Identify which cell holds the provided text, then report its [x, y] central coordinate. 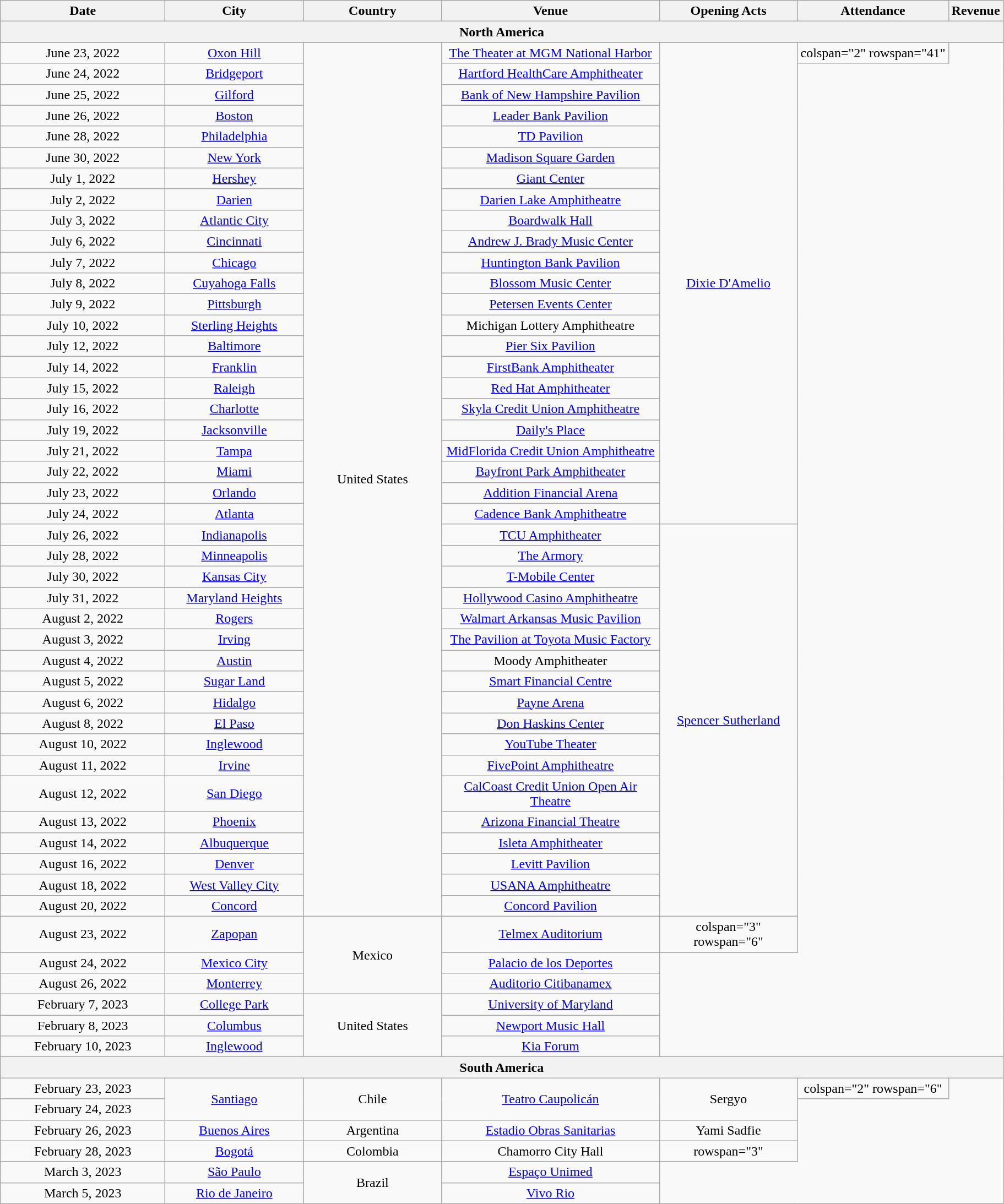
Philadelphia [235, 137]
Arizona Financial Theatre [551, 822]
July 21, 2022 [83, 451]
July 1, 2022 [83, 178]
El Paso [235, 723]
Sergyo [728, 1099]
Cincinnati [235, 241]
Santiago [235, 1099]
Leader Bank Pavilion [551, 116]
Oxon Hill [235, 53]
Petersen Events Center [551, 304]
Darien [235, 199]
Chamorro City Hall [551, 1151]
Indianapolis [235, 535]
July 22, 2022 [83, 472]
Hollywood Casino Amphitheatre [551, 597]
Chile [372, 1099]
August 18, 2022 [83, 885]
Jacksonville [235, 430]
Miami [235, 472]
colspan="2" rowspan="6" [873, 1088]
February 26, 2023 [83, 1130]
Addition Financial Arena [551, 493]
June 28, 2022 [83, 137]
University of Maryland [551, 1005]
June 26, 2022 [83, 116]
July 8, 2022 [83, 284]
July 23, 2022 [83, 493]
August 10, 2022 [83, 744]
Zapopan [235, 934]
rowspan="3" [728, 1151]
February 10, 2023 [83, 1047]
Country [372, 11]
Daily's Place [551, 430]
Cuyahoga Falls [235, 284]
Concord [235, 906]
Denver [235, 864]
Skyla Credit Union Amphitheatre [551, 409]
Teatro Caupolicán [551, 1099]
TCU Amphitheater [551, 535]
February 8, 2023 [83, 1026]
Pier Six Pavilion [551, 346]
August 8, 2022 [83, 723]
July 15, 2022 [83, 388]
August 4, 2022 [83, 661]
July 31, 2022 [83, 597]
MidFlorida Credit Union Amphitheatre [551, 451]
Boston [235, 116]
February 24, 2023 [83, 1109]
March 5, 2023 [83, 1193]
August 13, 2022 [83, 822]
Boardwalk Hall [551, 220]
Gilford [235, 95]
The Armory [551, 555]
August 11, 2022 [83, 765]
Palacio de los Deportes [551, 963]
Atlanta [235, 514]
Argentina [372, 1130]
Michigan Lottery Amphitheatre [551, 325]
Mexico City [235, 963]
The Theater at MGM National Harbor [551, 53]
February 28, 2023 [83, 1151]
Payne Arena [551, 702]
The Pavilion at Toyota Music Factory [551, 640]
Kansas City [235, 576]
Red Hat Amphitheater [551, 388]
North America [502, 32]
July 10, 2022 [83, 325]
Phoenix [235, 822]
August 14, 2022 [83, 843]
July 3, 2022 [83, 220]
Giant Center [551, 178]
Darien Lake Amphitheatre [551, 199]
colspan="2" rowspan="41" [873, 53]
Baltimore [235, 346]
YouTube Theater [551, 744]
Bridgeport [235, 74]
Franklin [235, 367]
Rio de Janeiro [235, 1193]
colspan="3" rowspan="6" [728, 934]
Bogotá [235, 1151]
Irving [235, 640]
Columbus [235, 1026]
July 24, 2022 [83, 514]
July 26, 2022 [83, 535]
City [235, 11]
Austin [235, 661]
Newport Music Hall [551, 1026]
Bank of New Hampshire Pavilion [551, 95]
Hershey [235, 178]
June 23, 2022 [83, 53]
FirstBank Amphitheater [551, 367]
College Park [235, 1005]
Estadio Obras Sanitarias [551, 1130]
Huntington Bank Pavilion [551, 263]
August 3, 2022 [83, 640]
March 3, 2023 [83, 1172]
Rogers [235, 619]
August 20, 2022 [83, 906]
Mexico [372, 955]
Andrew J. Brady Music Center [551, 241]
Hidalgo [235, 702]
Don Haskins Center [551, 723]
Minneapolis [235, 555]
San Diego [235, 794]
Chicago [235, 263]
New York [235, 157]
July 28, 2022 [83, 555]
July 19, 2022 [83, 430]
February 23, 2023 [83, 1088]
Orlando [235, 493]
Levitt Pavilion [551, 864]
August 16, 2022 [83, 864]
July 7, 2022 [83, 263]
July 30, 2022 [83, 576]
Revenue [976, 11]
July 6, 2022 [83, 241]
São Paulo [235, 1172]
Atlantic City [235, 220]
Espaço Unimed [551, 1172]
Monterrey [235, 984]
Tampa [235, 451]
August 12, 2022 [83, 794]
Charlotte [235, 409]
Date [83, 11]
Isleta Amphitheater [551, 843]
Brazil [372, 1183]
CalCoast Credit Union Open Air Theatre [551, 794]
Madison Square Garden [551, 157]
February 7, 2023 [83, 1005]
Concord Pavilion [551, 906]
Spencer Sutherland [728, 720]
Kia Forum [551, 1047]
Bayfront Park Amphitheater [551, 472]
Albuquerque [235, 843]
June 30, 2022 [83, 157]
June 25, 2022 [83, 95]
Buenos Aires [235, 1130]
August 26, 2022 [83, 984]
Smart Financial Centre [551, 682]
August 2, 2022 [83, 619]
August 5, 2022 [83, 682]
Cadence Bank Amphitheatre [551, 514]
Auditorio Citibanamex [551, 984]
TD Pavilion [551, 137]
July 14, 2022 [83, 367]
Telmex Auditorium [551, 934]
July 12, 2022 [83, 346]
Hartford HealthCare Amphitheater [551, 74]
Irvine [235, 765]
USANA Amphitheatre [551, 885]
Raleigh [235, 388]
Vivo Rio [551, 1193]
Dixie D'Amelio [728, 283]
July 9, 2022 [83, 304]
August 6, 2022 [83, 702]
West Valley City [235, 885]
June 24, 2022 [83, 74]
July 16, 2022 [83, 409]
Maryland Heights [235, 597]
Opening Acts [728, 11]
August 23, 2022 [83, 934]
Pittsburgh [235, 304]
South America [502, 1067]
Blossom Music Center [551, 284]
Venue [551, 11]
Sterling Heights [235, 325]
Yami Sadfie [728, 1130]
Colombia [372, 1151]
Attendance [873, 11]
T-Mobile Center [551, 576]
Walmart Arkansas Music Pavilion [551, 619]
August 24, 2022 [83, 963]
Sugar Land [235, 682]
Moody Amphitheater [551, 661]
FivePoint Amphitheatre [551, 765]
July 2, 2022 [83, 199]
